Detect which cell encompasses the target text, then output its (x, y) center coordinate. 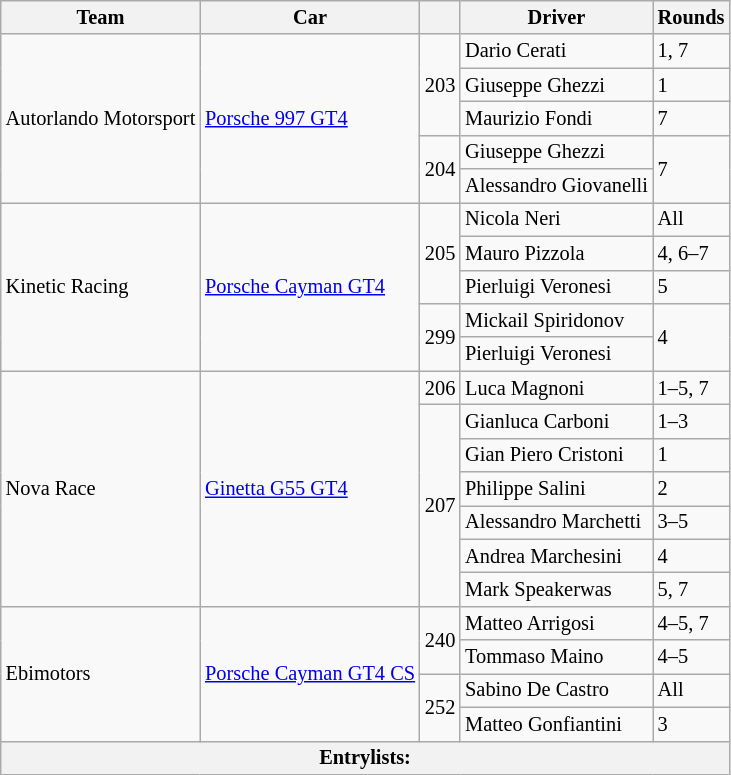
3–5 (692, 522)
207 (440, 505)
4–5 (692, 657)
4–5, 7 (692, 623)
1, 7 (692, 51)
Porsche 997 GT4 (310, 118)
Nicola Neri (556, 219)
Autorlando Motorsport (100, 118)
Mauro Pizzola (556, 253)
Team (100, 17)
203 (440, 84)
Car (310, 17)
Entrylists: (366, 758)
Mark Speakerwas (556, 589)
Driver (556, 17)
299 (440, 336)
Sabino De Castro (556, 690)
Dario Cerati (556, 51)
Gianluca Carboni (556, 421)
1–5, 7 (692, 388)
Porsche Cayman GT4 (310, 286)
Tommaso Maino (556, 657)
Kinetic Racing (100, 286)
Matteo Gonfiantini (556, 724)
2 (692, 489)
Andrea Marchesini (556, 556)
252 (440, 706)
5 (692, 287)
Matteo Arrigosi (556, 623)
Alessandro Giovanelli (556, 186)
Alessandro Marchetti (556, 522)
Ginetta G55 GT4 (310, 489)
1–3 (692, 421)
Maurizio Fondi (556, 118)
4, 6–7 (692, 253)
Luca Magnoni (556, 388)
206 (440, 388)
240 (440, 640)
Gian Piero Cristoni (556, 455)
Ebimotors (100, 674)
204 (440, 168)
Philippe Salini (556, 489)
205 (440, 252)
Mickail Spiridonov (556, 320)
5, 7 (692, 589)
Rounds (692, 17)
3 (692, 724)
Porsche Cayman GT4 CS (310, 674)
Nova Race (100, 489)
